From the cell containing the given text, extract its center point as (X, Y) coordinate. 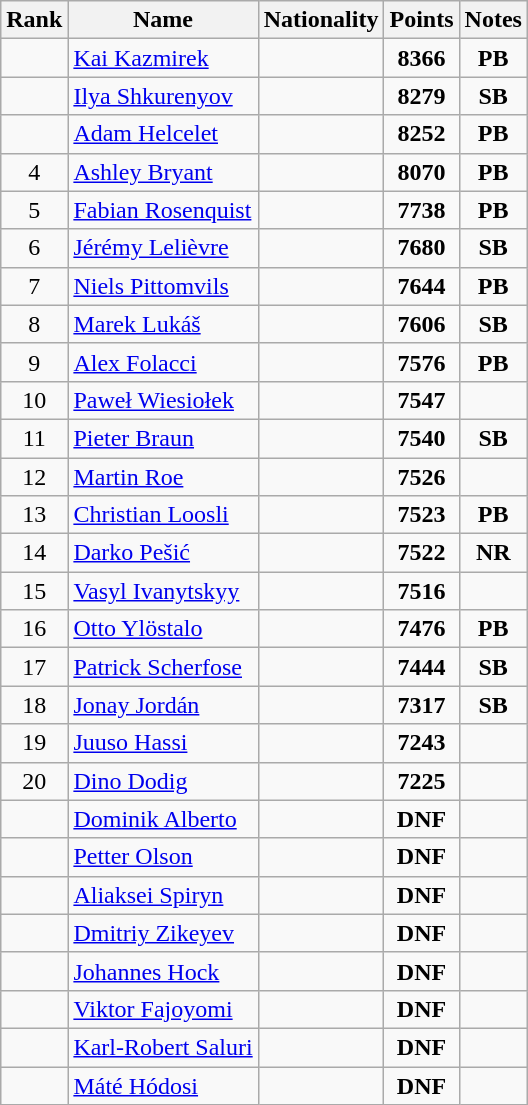
14 (34, 553)
7576 (422, 362)
Christian Loosli (163, 515)
8279 (422, 96)
13 (34, 515)
Patrick Scherfose (163, 667)
Martin Roe (163, 477)
7547 (422, 400)
7317 (422, 705)
8070 (422, 172)
11 (34, 438)
Dmitriy Zikeyev (163, 933)
8366 (422, 58)
7243 (422, 743)
Rank (34, 20)
7738 (422, 210)
7680 (422, 248)
16 (34, 629)
7526 (422, 477)
Máté Hódosi (163, 1085)
Petter Olson (163, 857)
19 (34, 743)
Paweł Wiesiołek (163, 400)
Dino Dodig (163, 781)
Niels Pittomvils (163, 286)
6 (34, 248)
Kai Kazmirek (163, 58)
Ashley Bryant (163, 172)
7225 (422, 781)
7444 (422, 667)
17 (34, 667)
NR (493, 553)
7522 (422, 553)
7540 (422, 438)
Alex Folacci (163, 362)
Viktor Fajoyomi (163, 1009)
7516 (422, 591)
7476 (422, 629)
Karl-Robert Saluri (163, 1047)
7523 (422, 515)
7 (34, 286)
7606 (422, 324)
Marek Lukáš (163, 324)
Darko Pešić (163, 553)
10 (34, 400)
Johannes Hock (163, 971)
7644 (422, 286)
15 (34, 591)
Fabian Rosenquist (163, 210)
Ilya Shkurenyov (163, 96)
Notes (493, 20)
9 (34, 362)
12 (34, 477)
Points (422, 20)
4 (34, 172)
Nationality (321, 20)
Dominik Alberto (163, 819)
Name (163, 20)
Adam Helcelet (163, 134)
5 (34, 210)
Otto Ylöstalo (163, 629)
18 (34, 705)
Jérémy Lelièvre (163, 248)
Pieter Braun (163, 438)
Vasyl Ivanytskyy (163, 591)
8 (34, 324)
Aliaksei Spiryn (163, 895)
8252 (422, 134)
Juuso Hassi (163, 743)
Jonay Jordán (163, 705)
20 (34, 781)
